Identify which cell holds the provided text, then report its [x, y] central coordinate. 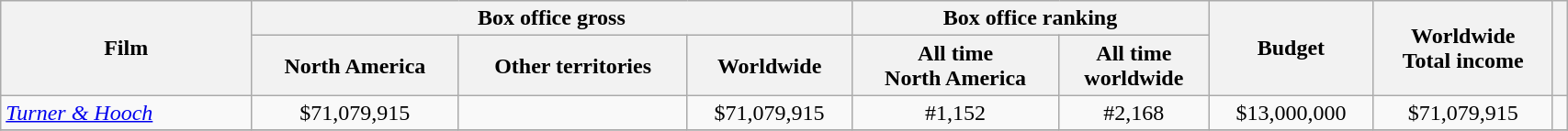
#1,152 [955, 113]
North America [355, 66]
All time worldwide [1134, 66]
Turner & Hooch [127, 113]
Box office ranking [1031, 18]
$13,000,000 [1292, 113]
Budget [1292, 48]
Other territories [573, 66]
Film [127, 48]
Worldwide Total income [1462, 48]
All time North America [955, 66]
Worldwide [770, 66]
#2,168 [1134, 113]
Box office gross [552, 18]
